Determine the [x, y] coordinate at the center of the cell enclosing the given text.  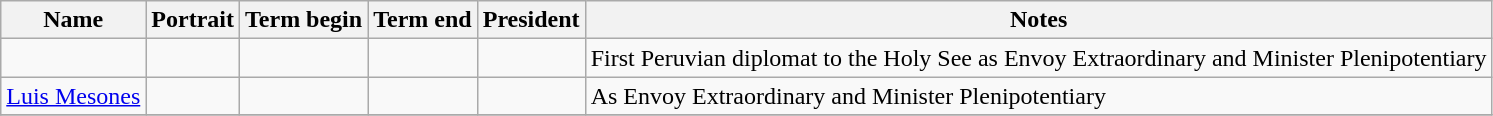
First Peruvian diplomat to the Holy See as Envoy Extraordinary and Minister Plenipotentiary [1038, 58]
Portrait [193, 20]
Name [74, 20]
President [531, 20]
Notes [1038, 20]
Term begin [303, 20]
Term end [423, 20]
As Envoy Extraordinary and Minister Plenipotentiary [1038, 96]
Luis Mesones [74, 96]
